Locate the cell with the specified text and output its [x, y] center coordinate. 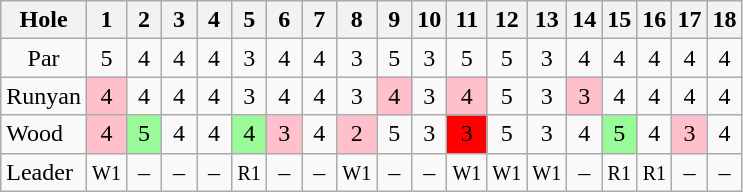
Par [44, 58]
Hole [44, 20]
Runyan [44, 96]
11 [467, 20]
12 [507, 20]
1 [106, 20]
8 [357, 20]
13 [547, 20]
Wood [44, 134]
Leader [44, 172]
15 [620, 20]
17 [690, 20]
9 [394, 20]
7 [320, 20]
6 [284, 20]
10 [430, 20]
14 [584, 20]
18 [724, 20]
16 [654, 20]
